Return the [X, Y] coordinate for the center point of the cell that contains the specified text.  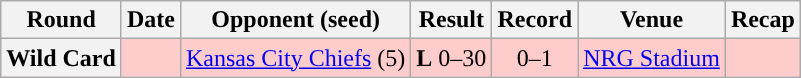
Date [150, 20]
Venue [652, 20]
Kansas City Chiefs (5) [295, 58]
L 0–30 [452, 58]
Wild Card [62, 58]
0–1 [535, 58]
Opponent (seed) [295, 20]
Result [452, 20]
Recap [762, 20]
NRG Stadium [652, 58]
Round [62, 20]
Record [535, 20]
